Pinpoint the cell where the given text exists, returning its [X, Y] midpoint coordinate. 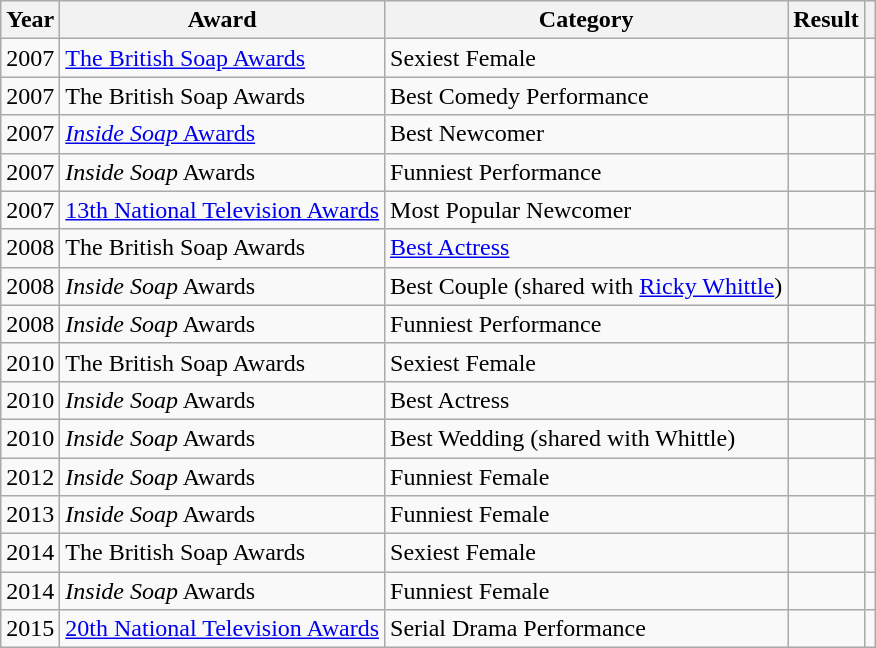
Category [586, 20]
Serial Drama Performance [586, 629]
20th National Television Awards [222, 629]
Year [30, 20]
Award [222, 20]
Best Wedding (shared with Whittle) [586, 438]
13th National Television Awards [222, 210]
Best Comedy Performance [586, 96]
2015 [30, 629]
2012 [30, 477]
Best Couple (shared with Ricky Whittle) [586, 286]
Result [826, 20]
Most Popular Newcomer [586, 210]
2013 [30, 515]
Best Newcomer [586, 134]
